Identify which cell holds the provided text, then report its (X, Y) central coordinate. 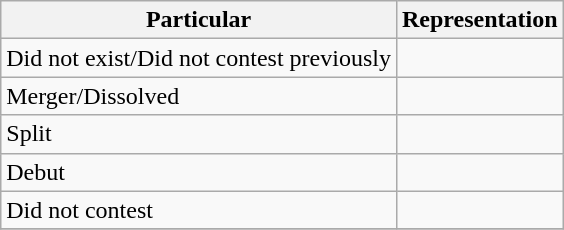
Did not exist/Did not contest previously (199, 58)
Particular (199, 20)
Debut (199, 172)
Representation (480, 20)
Did not contest (199, 210)
Merger/Dissolved (199, 96)
Split (199, 134)
